Scan for the cell matching the given text and deliver its (X, Y) coordinate at center. 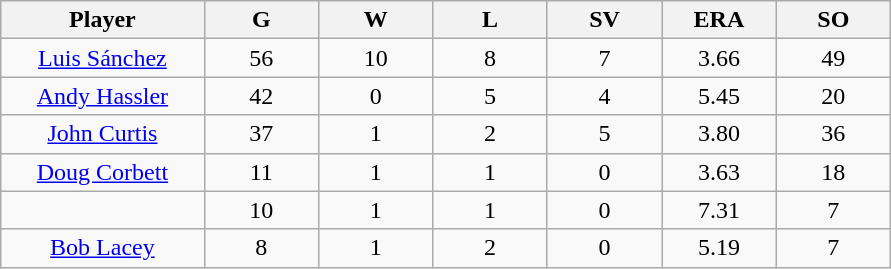
49 (834, 58)
Bob Lacey (102, 248)
SV (604, 20)
L (490, 20)
3.80 (719, 134)
John Curtis (102, 134)
SO (834, 20)
56 (261, 58)
5.45 (719, 96)
ERA (719, 20)
Doug Corbett (102, 172)
5.19 (719, 248)
18 (834, 172)
3.66 (719, 58)
7.31 (719, 210)
Andy Hassler (102, 96)
4 (604, 96)
W (376, 20)
20 (834, 96)
36 (834, 134)
Luis Sánchez (102, 58)
42 (261, 96)
37 (261, 134)
Player (102, 20)
3.63 (719, 172)
G (261, 20)
11 (261, 172)
